For the text-containing cell, return its midpoint in [X, Y] coordinate format. 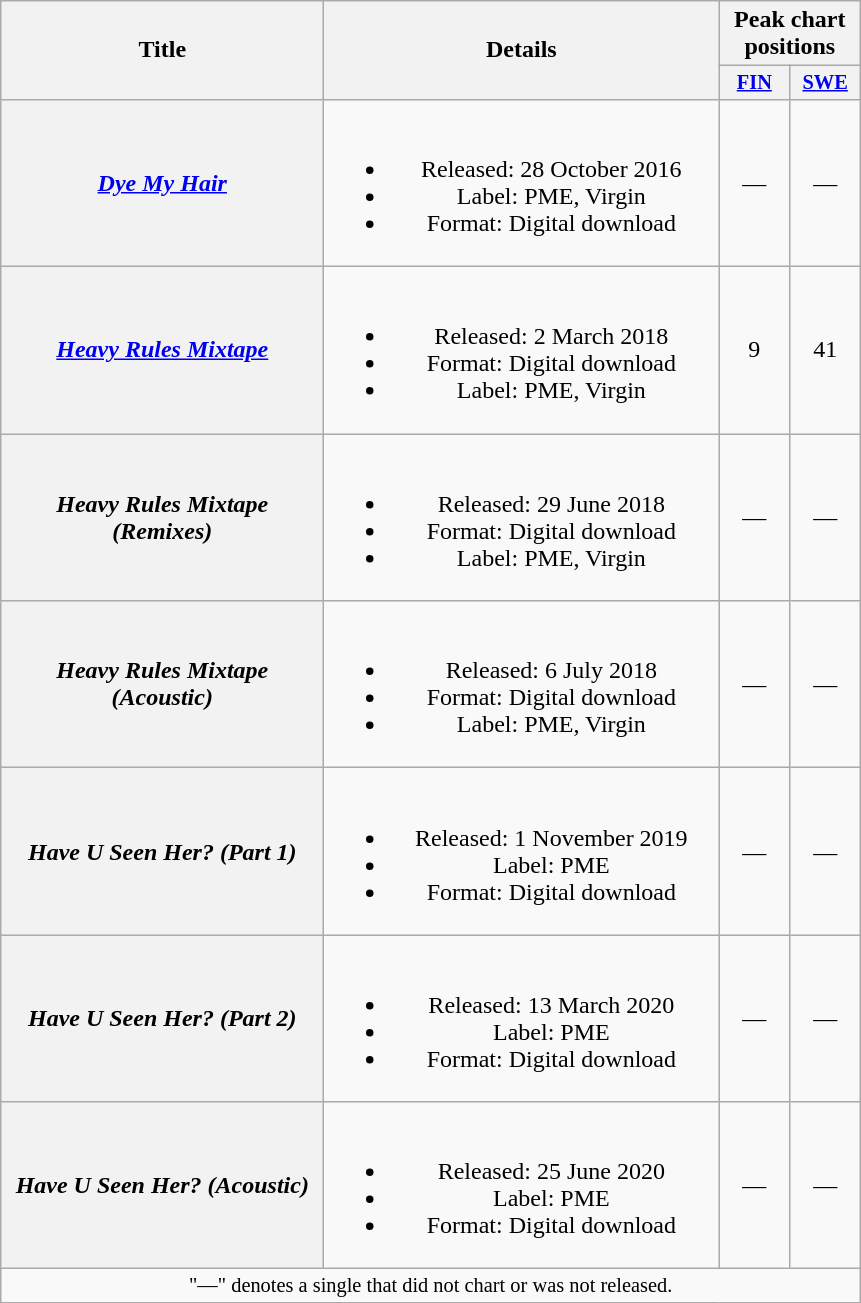
Released: 13 March 2020Label: PMEFormat: Digital download [522, 1018]
Title [162, 50]
Released: 1 November 2019Label: PMEFormat: Digital download [522, 852]
Released: 2 March 2018Format: Digital downloadLabel: PME, Virgin [522, 350]
Released: 28 October 2016Label: PME, VirginFormat: Digital download [522, 182]
Peak chart positions [790, 34]
Heavy Rules Mixtape [162, 350]
Have U Seen Her? (Part 1) [162, 852]
Heavy Rules Mixtape (Remixes) [162, 518]
"—" denotes a single that did not chart or was not released. [431, 1286]
Details [522, 50]
Released: 29 June 2018Format: Digital downloadLabel: PME, Virgin [522, 518]
41 [826, 350]
Have U Seen Her? (Acoustic) [162, 1186]
Released: 6 July 2018Format: Digital downloadLabel: PME, Virgin [522, 684]
Have U Seen Her? (Part 2) [162, 1018]
SWE [826, 83]
9 [754, 350]
Dye My Hair [162, 182]
Heavy Rules Mixtape (Acoustic) [162, 684]
Released: 25 June 2020Label: PMEFormat: Digital download [522, 1186]
FIN [754, 83]
